For the text-containing cell, return its midpoint in (x, y) coordinate format. 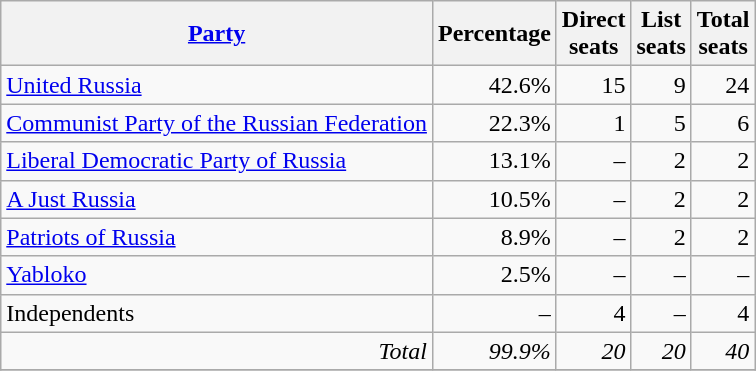
Party (217, 34)
Total (217, 351)
9 (661, 85)
99.9% (494, 351)
1 (594, 123)
2.5% (494, 275)
Communist Party of the Russian Federation (217, 123)
Listseats (661, 34)
8.9% (494, 237)
United Russia (217, 85)
13.1% (494, 161)
5 (661, 123)
10.5% (494, 199)
Total seats (723, 34)
Independents (217, 313)
22.3% (494, 123)
Percentage (494, 34)
A Just Russia (217, 199)
40 (723, 351)
Liberal Democratic Party of Russia (217, 161)
42.6% (494, 85)
Patriots of Russia (217, 237)
Direct seats (594, 34)
6 (723, 123)
24 (723, 85)
15 (594, 85)
Yabloko (217, 275)
